Locate the cell with the specified text and output its [x, y] center coordinate. 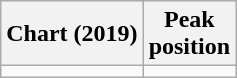
Peakposition [189, 34]
Chart (2019) [72, 34]
